Return the (X, Y) coordinate for the center point of the cell that contains the specified text.  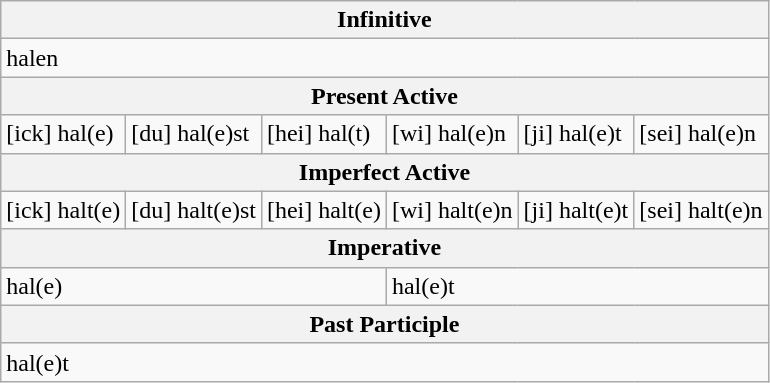
[ick] hal(e) (64, 134)
Present Active (384, 96)
Past Participle (384, 324)
Imperfect Active (384, 172)
[du] halt(e)st (194, 210)
[sei] halt(e)n (701, 210)
[hei] halt(e) (324, 210)
Infinitive (384, 20)
[ick] halt(e) (64, 210)
[ji] hal(e)t (576, 134)
halen (384, 58)
[sei] hal(e)n (701, 134)
[wi] hal(e)n (452, 134)
[ji] halt(e)t (576, 210)
[du] hal(e)st (194, 134)
Imperative (384, 248)
[wi] halt(e)n (452, 210)
hal(e) (194, 286)
[hei] hal(t) (324, 134)
